From the cell containing the given text, extract its center point as [X, Y] coordinate. 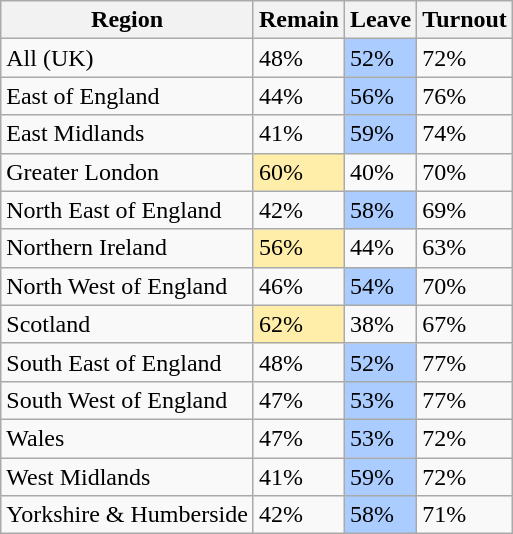
East Midlands [128, 134]
South West of England [128, 400]
46% [298, 286]
Leave [380, 20]
40% [380, 172]
North East of England [128, 210]
Wales [128, 438]
74% [465, 134]
Northern Ireland [128, 248]
Yorkshire & Humberside [128, 515]
54% [380, 286]
60% [298, 172]
South East of England [128, 362]
Remain [298, 20]
Turnout [465, 20]
62% [298, 324]
West Midlands [128, 477]
67% [465, 324]
East of England [128, 96]
76% [465, 96]
63% [465, 248]
69% [465, 210]
38% [380, 324]
71% [465, 515]
North West of England [128, 286]
Region [128, 20]
Scotland [128, 324]
All (UK) [128, 58]
Greater London [128, 172]
